Detect which cell encompasses the target text, then output its (X, Y) center coordinate. 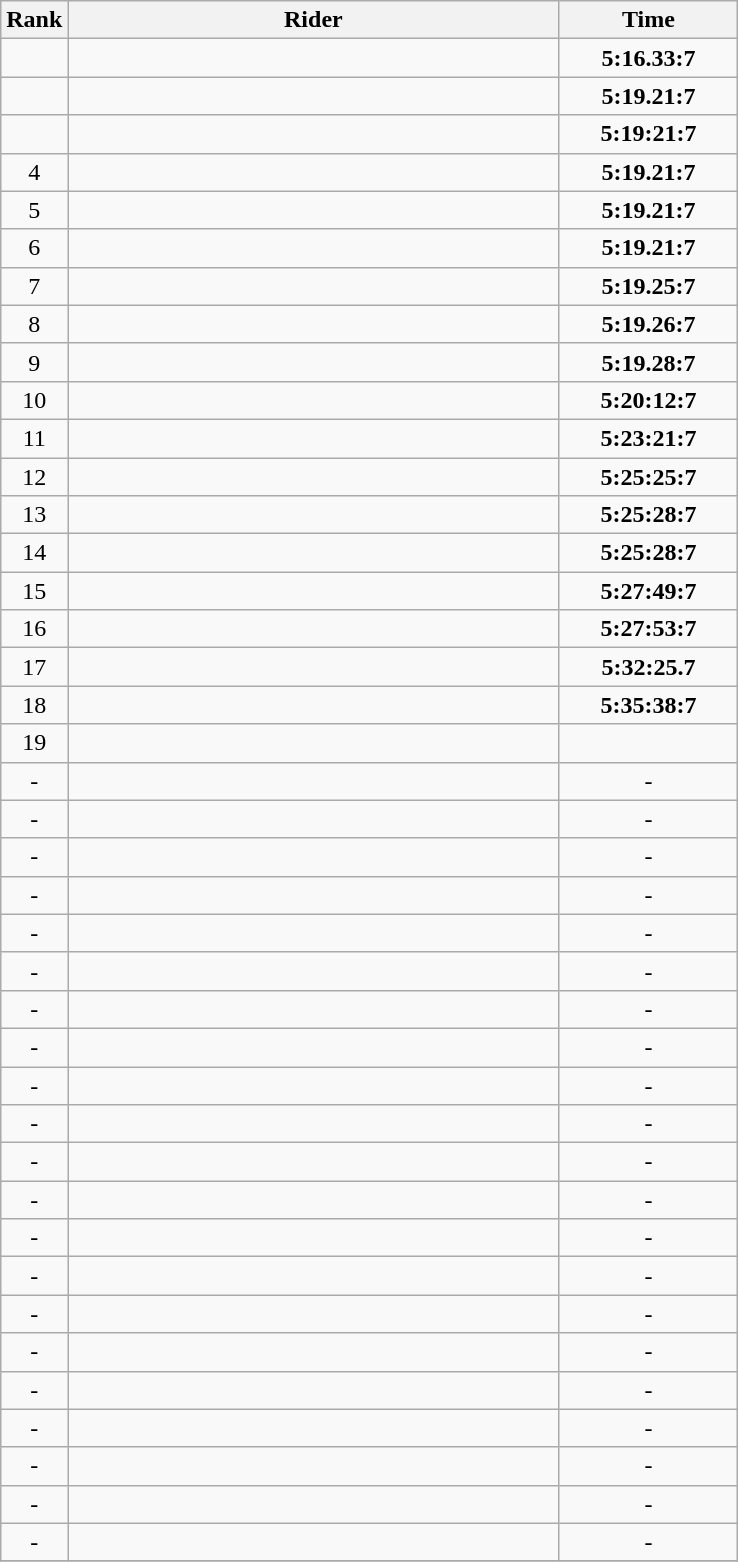
15 (34, 591)
6 (34, 248)
5:27:49:7 (648, 591)
7 (34, 286)
Time (648, 20)
17 (34, 667)
5:23:21:7 (648, 438)
19 (34, 743)
5:20:12:7 (648, 400)
5:25:25:7 (648, 477)
8 (34, 324)
10 (34, 400)
9 (34, 362)
5:16.33:7 (648, 58)
5:19.25:7 (648, 286)
Rider (314, 20)
5 (34, 210)
16 (34, 629)
13 (34, 515)
5:19.26:7 (648, 324)
14 (34, 553)
5:27:53:7 (648, 629)
5:35:38:7 (648, 705)
5:19:21:7 (648, 134)
11 (34, 438)
5:19.28:7 (648, 362)
4 (34, 172)
Rank (34, 20)
18 (34, 705)
5:32:25.7 (648, 667)
12 (34, 477)
